Extract the [x, y] coordinate from the center of the cell holding the provided text.  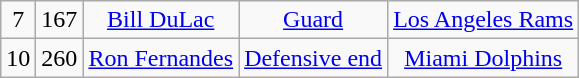
Ron Fernandes [161, 58]
260 [60, 58]
167 [60, 20]
Guard [314, 20]
10 [18, 58]
Bill DuLac [161, 20]
7 [18, 20]
Defensive end [314, 58]
Miami Dolphins [484, 58]
Los Angeles Rams [484, 20]
